Locate the cell with the specified text and output its [X, Y] center coordinate. 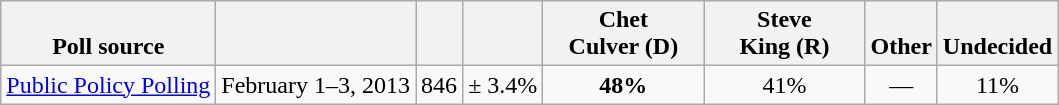
Other [901, 34]
48% [624, 85]
Poll source [108, 34]
Undecided [997, 34]
ChetCulver (D) [624, 34]
February 1–3, 2013 [316, 85]
— [901, 85]
41% [784, 85]
SteveKing (R) [784, 34]
± 3.4% [503, 85]
846 [440, 85]
11% [997, 85]
Public Policy Polling [108, 85]
